Search for the cell housing the specified text and yield its [X, Y] center coordinate. 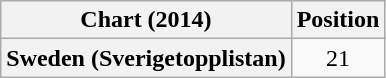
Sweden (Sverigetopplistan) [146, 58]
Chart (2014) [146, 20]
21 [338, 58]
Position [338, 20]
